Locate the cell with the specified text and output its (X, Y) center coordinate. 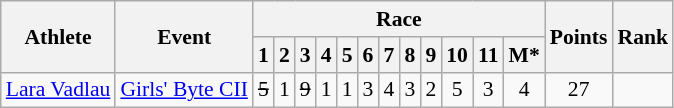
Girls' Byte CII (184, 90)
10 (457, 55)
6 (368, 55)
Athlete (58, 36)
Rank (644, 36)
7 (388, 55)
Event (184, 36)
11 (488, 55)
M* (524, 55)
Points (579, 36)
Lara Vadlau (58, 90)
27 (579, 90)
8 (410, 55)
Race (399, 19)
